Return the [x, y] coordinate for the center point of the cell that contains the specified text.  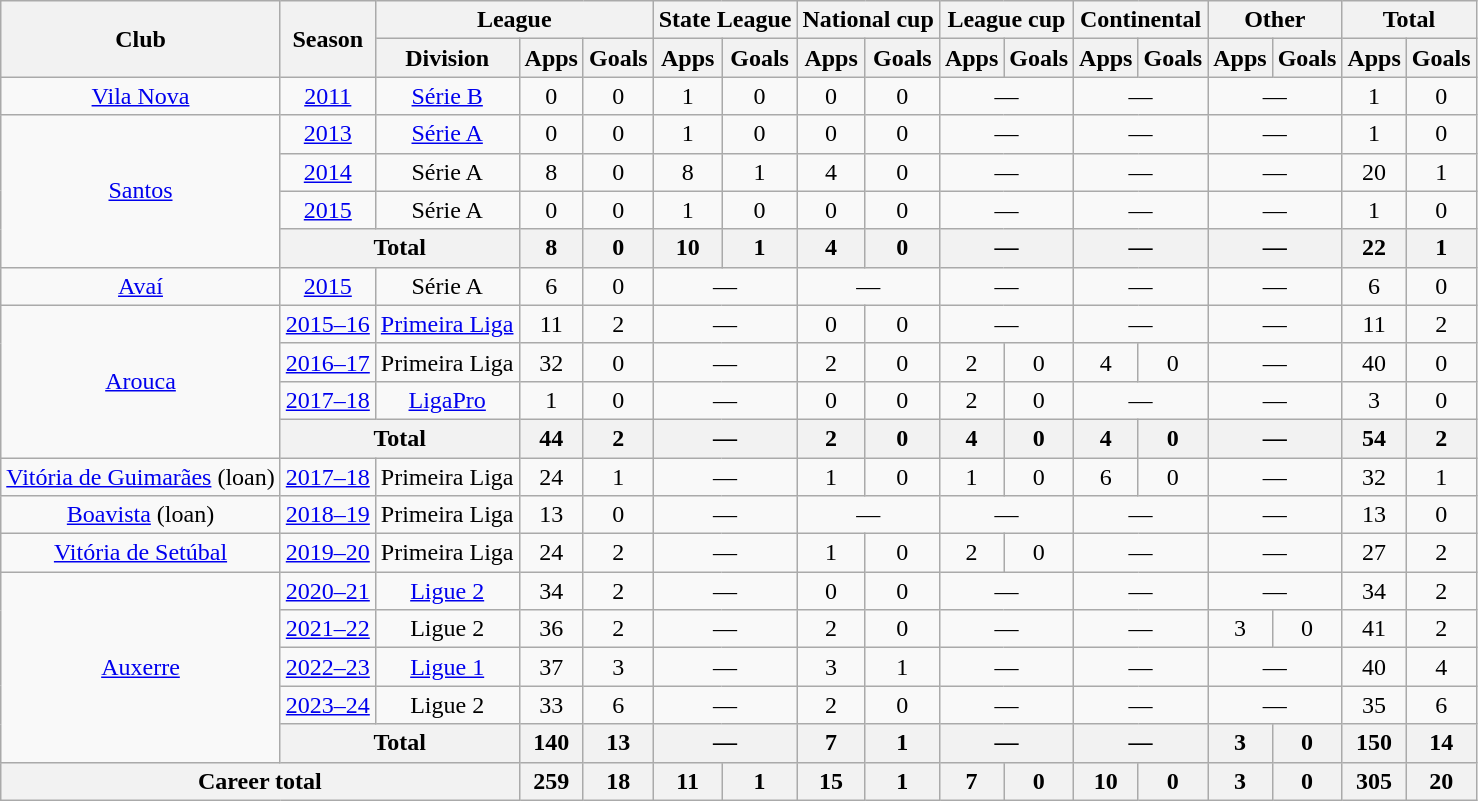
League [514, 20]
Other [1275, 20]
18 [618, 781]
41 [1374, 629]
Career total [260, 781]
2021–22 [328, 629]
35 [1374, 705]
Continental [1141, 20]
54 [1374, 438]
259 [551, 781]
2019–20 [328, 553]
Division [447, 58]
15 [831, 781]
National cup [868, 20]
Avaí [141, 286]
2013 [328, 134]
37 [551, 667]
Vitória de Guimarães (loan) [141, 477]
State League [725, 20]
Santos [141, 191]
2018–19 [328, 515]
2014 [328, 172]
22 [1374, 248]
150 [1374, 743]
Boavista (loan) [141, 515]
Ligue 1 [447, 667]
League cup [1006, 20]
44 [551, 438]
2020–21 [328, 591]
Vila Nova [141, 96]
Club [141, 39]
33 [551, 705]
LigaPro [447, 400]
Série B [447, 96]
Arouca [141, 381]
36 [551, 629]
Auxerre [141, 667]
27 [1374, 553]
14 [1441, 743]
2022–23 [328, 667]
Vitória de Setúbal [141, 553]
2023–24 [328, 705]
140 [551, 743]
2011 [328, 96]
2015–16 [328, 324]
305 [1374, 781]
2016–17 [328, 362]
Season [328, 39]
